Extract the (x, y) coordinate from the center of the cell holding the provided text.  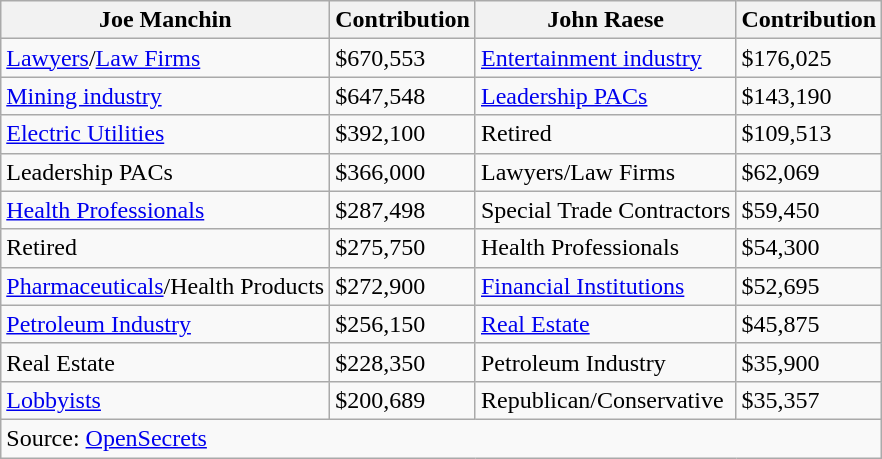
$109,513 (809, 134)
Pharmaceuticals/Health Products (166, 286)
Republican/Conservative (605, 400)
Financial Institutions (605, 286)
$670,553 (403, 58)
$256,150 (403, 324)
$35,900 (809, 362)
$392,100 (403, 134)
$143,190 (809, 96)
$52,695 (809, 286)
$366,000 (403, 172)
$647,548 (403, 96)
$35,357 (809, 400)
$62,069 (809, 172)
$45,875 (809, 324)
Electric Utilities (166, 134)
$176,025 (809, 58)
$54,300 (809, 248)
Source: OpenSecrets (442, 438)
Entertainment industry (605, 58)
Lobbyists (166, 400)
$228,350 (403, 362)
Joe Manchin (166, 20)
Special Trade Contractors (605, 210)
$275,750 (403, 248)
$59,450 (809, 210)
Mining industry (166, 96)
$272,900 (403, 286)
John Raese (605, 20)
$200,689 (403, 400)
$287,498 (403, 210)
